Return (X, Y) of the center of cell containing provided text 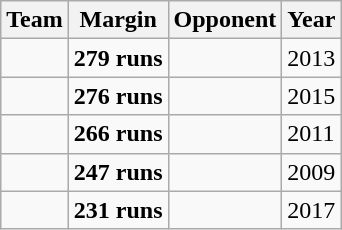
266 runs (118, 134)
276 runs (118, 96)
2017 (312, 210)
2015 (312, 96)
279 runs (118, 58)
2009 (312, 172)
Margin (118, 20)
2013 (312, 58)
231 runs (118, 210)
Year (312, 20)
Opponent (225, 20)
247 runs (118, 172)
Team (35, 20)
2011 (312, 134)
